Capture the cell that displays the provided text and extract its [x, y] central coordinate. 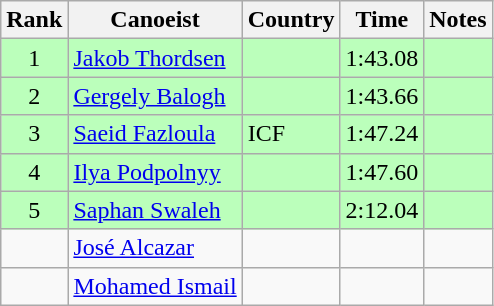
Mohamed Ismail [155, 286]
Gergely Balogh [155, 96]
5 [34, 210]
1:47.60 [382, 172]
Rank [34, 20]
José Alcazar [155, 248]
1:43.66 [382, 96]
2:12.04 [382, 210]
3 [34, 134]
Saphan Swaleh [155, 210]
Notes [458, 20]
Time [382, 20]
1 [34, 58]
Ilya Podpolnyy [155, 172]
Jakob Thordsen [155, 58]
4 [34, 172]
Country [291, 20]
Canoeist [155, 20]
1:43.08 [382, 58]
Saeid Fazloula [155, 134]
1:47.24 [382, 134]
ICF [291, 134]
2 [34, 96]
